Scan for the cell matching the given text and deliver its [x, y] coordinate at center. 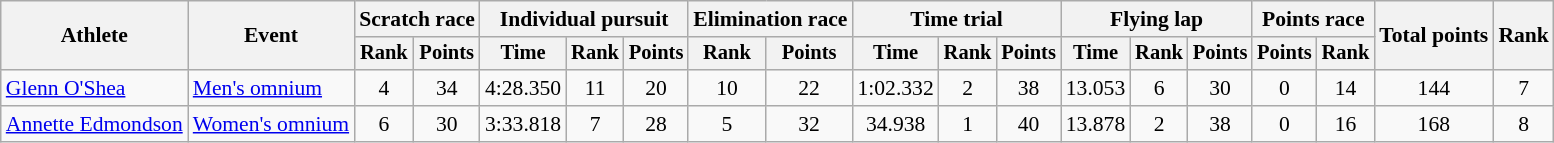
40 [1028, 124]
Event [271, 36]
13.053 [1096, 88]
13.878 [1096, 124]
Individual pursuit [584, 19]
1 [968, 124]
Annette Edmondson [94, 124]
28 [656, 124]
16 [1346, 124]
8 [1524, 124]
11 [595, 88]
144 [1434, 88]
Athlete [94, 36]
Scratch race [417, 19]
10 [727, 88]
22 [810, 88]
14 [1346, 88]
34 [447, 88]
4 [384, 88]
1:02.332 [895, 88]
Points race [1313, 19]
Flying lap [1156, 19]
Time trial [956, 19]
Men's omnium [271, 88]
20 [656, 88]
4:28.350 [523, 88]
5 [727, 124]
34.938 [895, 124]
3:33.818 [523, 124]
Glenn O'Shea [94, 88]
32 [810, 124]
Women's omnium [271, 124]
Elimination race [770, 19]
Total points [1434, 36]
168 [1434, 124]
